Capture the cell that displays the provided text and extract its [x, y] central coordinate. 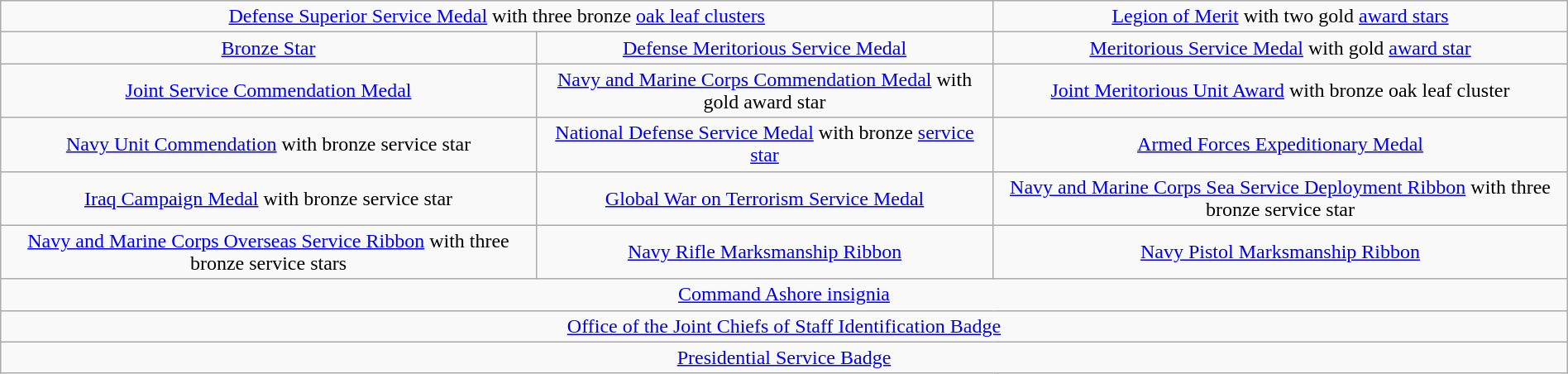
Navy and Marine Corps Sea Service Deployment Ribbon with three bronze service star [1280, 199]
Presidential Service Badge [784, 357]
Navy Pistol Marksmanship Ribbon [1280, 252]
Armed Forces Expeditionary Medal [1280, 144]
Defense Meritorious Service Medal [764, 48]
Joint Service Commendation Medal [269, 91]
Iraq Campaign Medal with bronze service star [269, 199]
National Defense Service Medal with bronze service star [764, 144]
Navy and Marine Corps Overseas Service Ribbon with three bronze service stars [269, 252]
Global War on Terrorism Service Medal [764, 199]
Office of the Joint Chiefs of Staff Identification Badge [784, 326]
Navy and Marine Corps Commendation Medal with gold award star [764, 91]
Defense Superior Service Medal with three bronze oak leaf clusters [497, 17]
Command Ashore insignia [784, 295]
Bronze Star [269, 48]
Navy Unit Commendation with bronze service star [269, 144]
Legion of Merit with two gold award stars [1280, 17]
Joint Meritorious Unit Award with bronze oak leaf cluster [1280, 91]
Meritorious Service Medal with gold award star [1280, 48]
Navy Rifle Marksmanship Ribbon [764, 252]
